Find where the given text appears and provide that cell's center as (X, Y) coordinate. 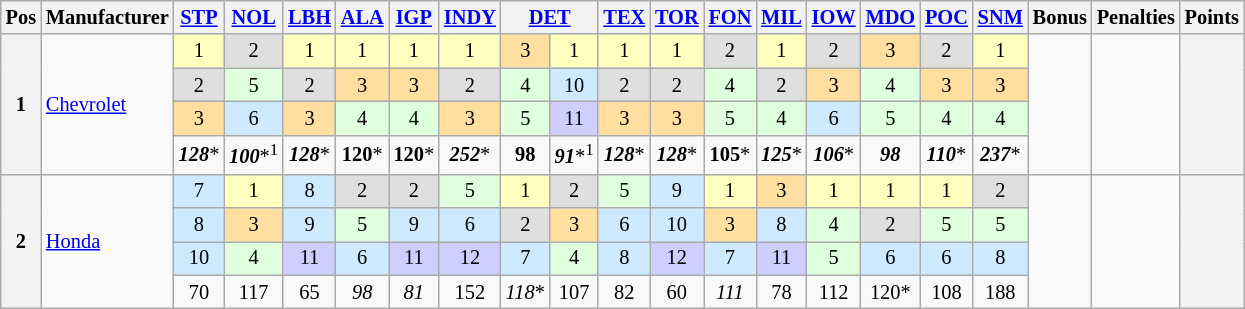
INDY (470, 17)
152 (470, 292)
ALA (362, 17)
60 (676, 292)
188 (1000, 292)
237* (1000, 154)
LBH (310, 17)
107 (574, 292)
POC (946, 17)
112 (834, 292)
118* (526, 292)
FON (730, 17)
125* (781, 154)
Penalties (1136, 17)
117 (254, 292)
Manufacturer (108, 17)
TOR (676, 17)
Points (1212, 17)
Pos (21, 17)
Honda (108, 242)
65 (310, 292)
Bonus (1060, 17)
IGP (414, 17)
SNM (1000, 17)
110* (946, 154)
106* (834, 154)
100*1 (254, 154)
MIL (781, 17)
STP (199, 17)
TEX (624, 17)
70 (199, 292)
DET (550, 17)
81 (414, 292)
78 (781, 292)
111 (730, 292)
IOW (834, 17)
105* (730, 154)
91*1 (574, 154)
NOL (254, 17)
MDO (891, 17)
Chevrolet (108, 104)
252* (470, 154)
82 (624, 292)
108 (946, 292)
